Return the [x, y] coordinate for the center point of the cell that contains the specified text.  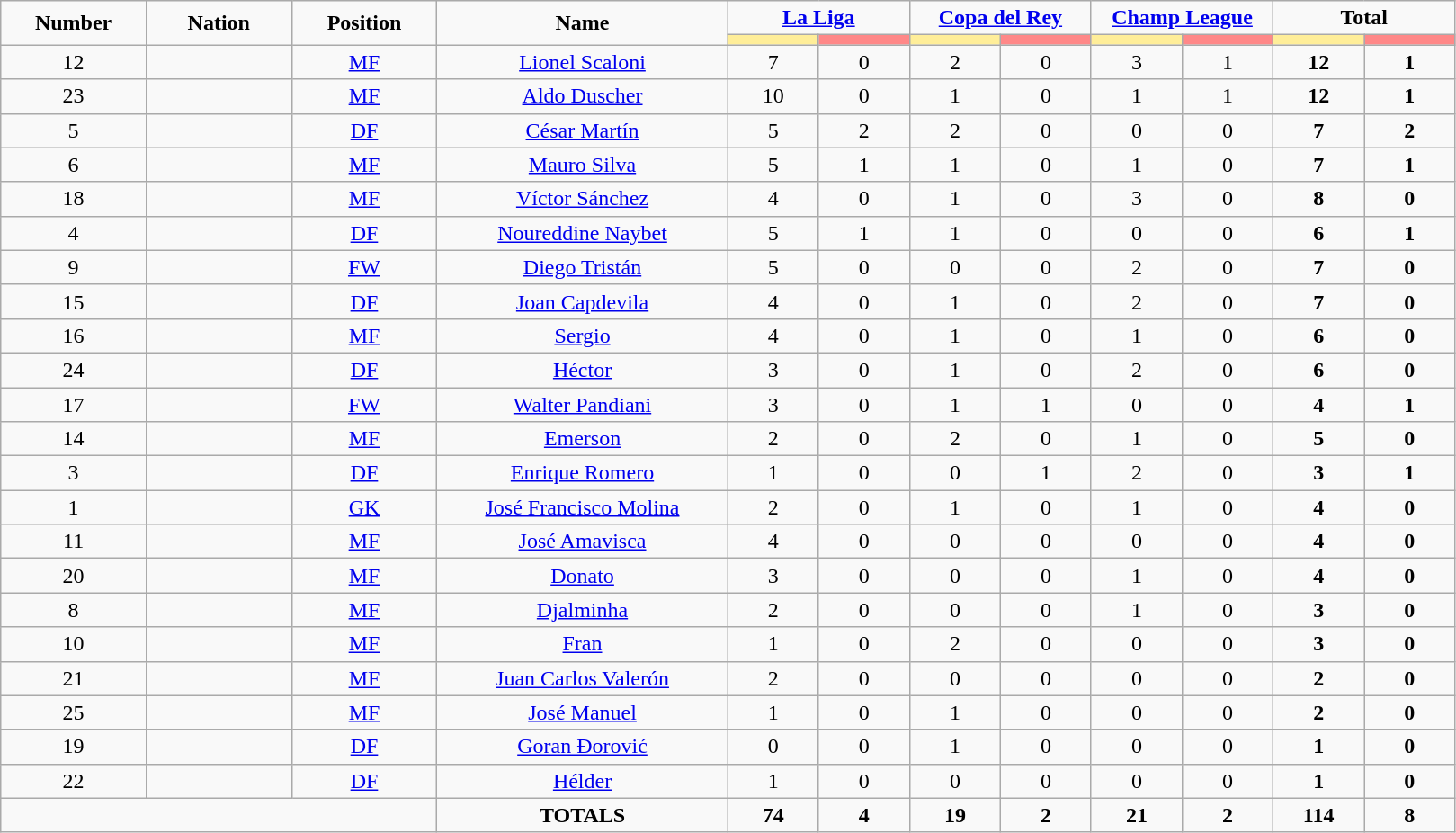
Víctor Sánchez [583, 199]
Donato [583, 576]
TOTALS [583, 815]
16 [74, 336]
Lionel Scaloni [583, 62]
Fran [583, 644]
Héctor [583, 370]
Aldo Duscher [583, 96]
José Francisco Molina [583, 507]
Juan Carlos Valerón [583, 678]
Goran Đorović [583, 747]
74 [773, 815]
9 [74, 267]
114 [1318, 815]
Diego Tristán [583, 267]
La Liga [818, 18]
24 [74, 370]
Copa del Rey [1000, 18]
Sergio [583, 336]
Djalminha [583, 610]
Walter Pandiani [583, 404]
Joan Capdevila [583, 301]
22 [74, 781]
GK [364, 507]
25 [74, 712]
11 [74, 542]
José Manuel [583, 712]
20 [74, 576]
17 [74, 404]
Emerson [583, 439]
18 [74, 199]
Total [1364, 18]
Number [74, 23]
Position [364, 23]
Champ League [1182, 18]
15 [74, 301]
Hélder [583, 781]
Name [583, 23]
Enrique Romero [583, 473]
14 [74, 439]
José Amavisca [583, 542]
César Martín [583, 130]
Noureddine Naybet [583, 233]
Mauro Silva [583, 165]
Nation [219, 23]
23 [74, 96]
